From the cell containing the given text, extract its center point as (X, Y) coordinate. 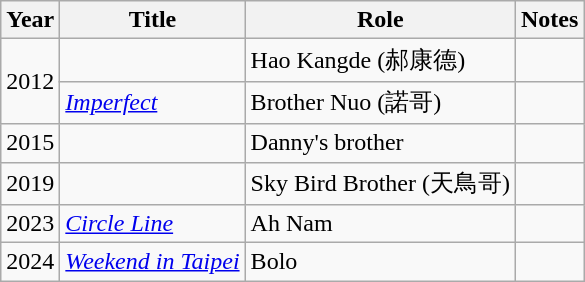
Sky Bird Brother (天鳥哥) (380, 184)
Weekend in Taipei (152, 262)
2012 (30, 82)
Title (152, 20)
Danny's brother (380, 143)
Bolo (380, 262)
2019 (30, 184)
Brother Nuo (諾哥) (380, 102)
Role (380, 20)
Hao Kangde (郝康德) (380, 60)
Notes (549, 20)
Circle Line (152, 224)
2015 (30, 143)
Ah Nam (380, 224)
Year (30, 20)
2024 (30, 262)
2023 (30, 224)
Imperfect (152, 102)
